Output the (X, Y) coordinate of the center of the cell containing the given text.  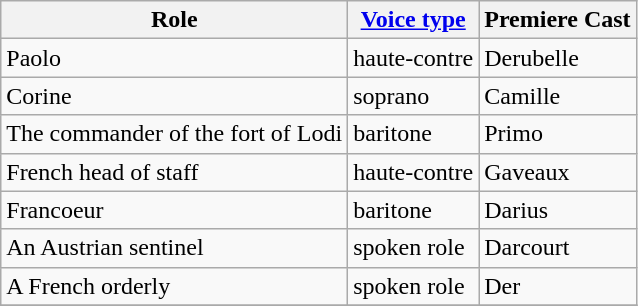
An Austrian sentinel (174, 248)
French head of staff (174, 172)
Paolo (174, 58)
Voice type (414, 20)
soprano (414, 96)
Darius (558, 210)
Derubelle (558, 58)
Gaveaux (558, 172)
Der (558, 286)
The commander of the fort of Lodi (174, 134)
Premiere Cast (558, 20)
Darcourt (558, 248)
A French orderly (174, 286)
Role (174, 20)
Camille (558, 96)
Corine (174, 96)
Primo (558, 134)
Francoeur (174, 210)
